Locate the cell with the specified text and output its [x, y] center coordinate. 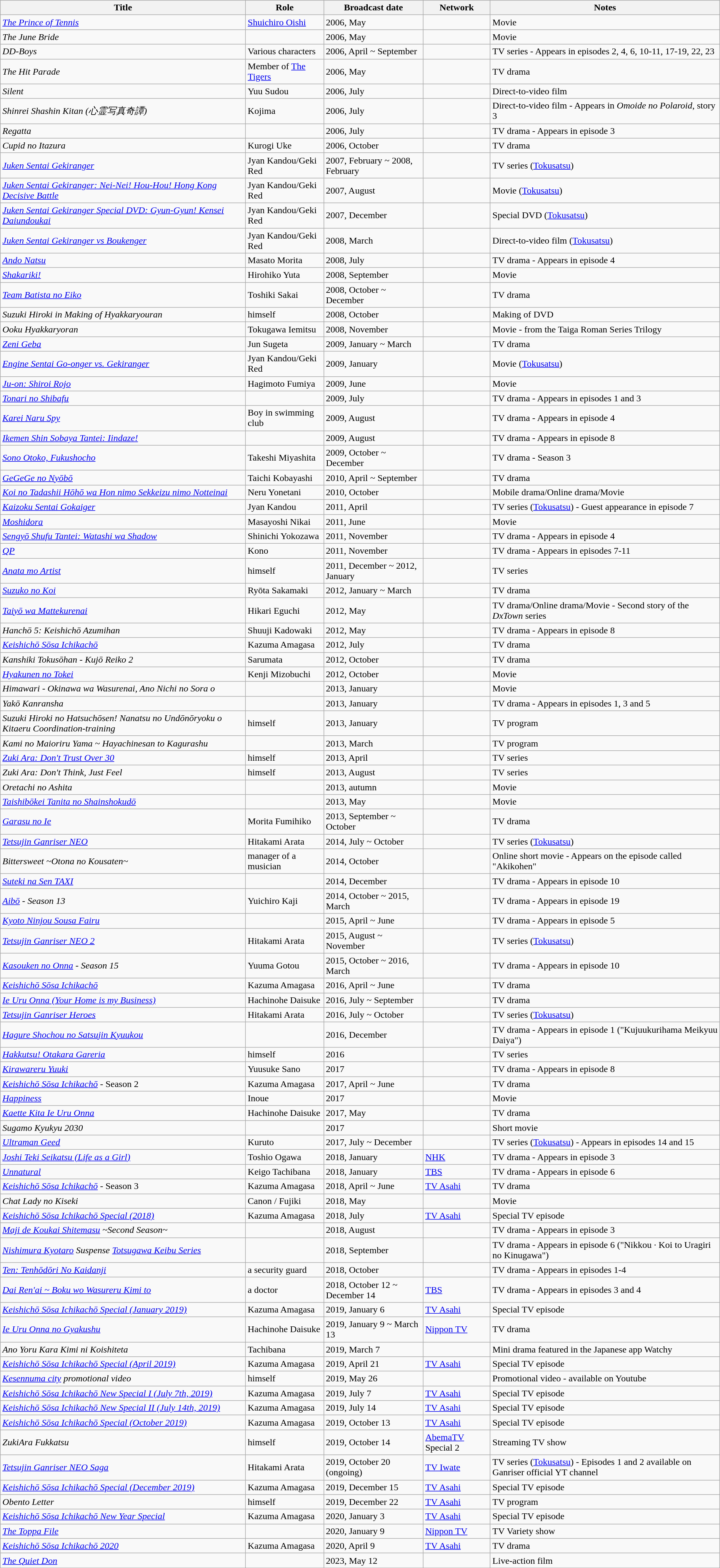
Yuuma Gotou [285, 966]
TV drama - Appears in episodes 3 and 4 [605, 1290]
Aibō - Season 13 [123, 901]
2013, April [374, 758]
Member of The Tigers [285, 72]
2020, January 3 [374, 1516]
Boy in swimming club [285, 418]
2019, July 7 [374, 1393]
Hagure Shochou no Satsujin Kyuukou [123, 1034]
2019, January 6 [374, 1309]
2013, May [374, 802]
Silent [123, 91]
The Toppa File [123, 1531]
2013, autumn [374, 787]
Maji de Koukai Shitemasu ~Second Season~ [123, 1230]
Tetsujin Ganriser Heroes [123, 1015]
Hirohiko Yuta [285, 275]
Happiness [123, 1099]
Karei Naru Spy [123, 418]
TV drama - Appears in episode 6 ("Nikkou · Koi to Uragiri no Kinugawa") [605, 1250]
Oretachi no Ashita [123, 787]
Tachibana [285, 1349]
2018, September [374, 1250]
Hakkutsu! Otakara Gareria [123, 1054]
Yuusuke Sano [285, 1069]
Joshi Teki Seikatsu (Life as a Girl) [123, 1157]
Engine Sentai Go-onger vs. Gekiranger [123, 364]
Keishichō Sōsa Ichikachō New Special II (July 14th, 2019) [123, 1408]
Yakō Kanransha [123, 703]
2008, July [374, 260]
2019, December 22 [374, 1502]
Shuuji Kadowaki [285, 630]
Masato Morita [285, 260]
Taichi Kobayashi [285, 478]
QP [123, 551]
2019, December 15 [374, 1487]
2009, October ~ December [374, 458]
TV series (Tokusatsu) - Appears in episodes 14 and 15 [605, 1142]
2010, April ~ September [374, 478]
2018, April ~ June [374, 1186]
Shuichiro Oishi [285, 22]
Tetsujin Ganriser NEO [123, 842]
2013, August [374, 772]
TV drama - Appears in episode 5 [605, 921]
The Prince of Tennis [123, 22]
Live-action film [605, 1560]
Ikemen Shin Sobaya Tantei: Iindaze! [123, 438]
2014, October ~ 2015, March [374, 901]
Special DVD (Tokusatsu) [605, 215]
Obento Letter [123, 1502]
Ando Natsu [123, 260]
Garasu no Ie [123, 822]
TV drama - Appears in episode 6 [605, 1172]
Title [123, 8]
Juken Sentai Gekiranger [123, 165]
Making of DVD [605, 315]
Tetsujin Ganriser NEO Saga [123, 1468]
Kyoto Ninjou Sousa Fairu [123, 921]
Juken Sentai Gekiranger Special DVD: Gyun-Gyun! Kensei Daiundoukai [123, 215]
Suzuki Hiroki in Making of Hyakkaryouran [123, 315]
2014, December [374, 881]
TV drama - Appears in episodes 1 and 3 [605, 398]
Masayoshi Nikai [285, 521]
Keishichō Sōsa Ichikachō Special (December 2019) [123, 1487]
2009, July [374, 398]
Bittersweet ~Otona no Kousaten~ [123, 861]
2019, May 26 [374, 1379]
a doctor [285, 1290]
Kojima [285, 111]
Zuki Ara: Don't Think, Just Feel [123, 772]
2023, May 12 [374, 1560]
TV drama - Appears in episodes 1, 3 and 5 [605, 703]
The June Bride [123, 37]
Direct-to-video film - Appears in Omoide no Polaroid, story 3 [605, 111]
Sarumata [285, 660]
2020, January 9 [374, 1531]
2007, December [374, 215]
Kanshiki Tokusōhan - Kujō Reiko 2 [123, 660]
Notes [605, 8]
Shakariki! [123, 275]
Unnatural [123, 1172]
2006, October [374, 145]
Role [285, 8]
2018, October 12 ~ December 14 [374, 1290]
TV series - Appears in episodes 2, 4, 6, 10-11, 17-19, 22, 23 [605, 52]
TV series (Tokusatsu) - Guest appearance in episode 7 [605, 507]
2016, April ~ June [374, 985]
Shinrei Shashin Kitan (心霊写真奇譚) [123, 111]
2015, August ~ November [374, 940]
2014, July ~ October [374, 842]
2019, October 20 (ongoing) [374, 1468]
Keishichō Sōsa Ichikachō Special (January 2019) [123, 1309]
2011, December ~ 2012, January [374, 571]
Yuu Sudou [285, 91]
2008, September [374, 275]
2015, April ~ June [374, 921]
Tetsujin Ganriser NEO 2 [123, 940]
Toshiki Sakai [285, 295]
The Hit Parade [123, 72]
Neru Yonetani [285, 492]
Streaming TV show [605, 1442]
Shinichi Yokozawa [285, 536]
Keishichō Sōsa Ichikachō Special (April 2019) [123, 1364]
Ultraman Geed [123, 1142]
2008, October ~ December [374, 295]
Moshidora [123, 521]
Various characters [285, 52]
TV series (Tokusatsu) - Episodes 1 and 2 available on Ganriser official YT channel [605, 1468]
The Quiet Don [123, 1560]
ZukiAra Fukkatsu [123, 1442]
Hyakunen no Tokei [123, 674]
Mobile drama/Online drama/Movie [605, 492]
Promotional video - available on Youtube [605, 1379]
TV Iwate [457, 1468]
2009, January ~ March [374, 344]
2007, February ~ 2008, February [374, 165]
Kurogi Uke [285, 145]
2016, July ~ September [374, 1000]
Nishimura Kyotaro Suspense Totsugawa Keibu Series [123, 1250]
2008, March [374, 240]
Morita Fumihiko [285, 822]
Anata mo Artist [123, 571]
Regatta [123, 131]
2018, October [374, 1270]
Sono Otoko, Fukushocho [123, 458]
Zuki Ara: Don't Trust Over 30 [123, 758]
Network [457, 8]
Broadcast date [374, 8]
Team Batista no Eiko [123, 295]
Takeshi Miyashita [285, 458]
2008, November [374, 329]
Mini drama featured in the Japanese app Watchy [605, 1349]
2016, December [374, 1034]
Ano Yoru Kara Kimi ni Koishiteta [123, 1349]
2015, October ~ 2016, March [374, 966]
AbemaTV Special 2 [457, 1442]
Kenji Mizobuchi [285, 674]
2014, October [374, 861]
2017, May [374, 1113]
2011, April [374, 507]
Ie Uru Onna no Gyakushu [123, 1329]
2019, January 9 ~ March 13 [374, 1329]
GeGeGe no Nyōbō [123, 478]
TV drama/Online drama/Movie - Second story of the DxTown series [605, 610]
Kaette Kita Ie Uru Onna [123, 1113]
2018, August [374, 1230]
Kasouken no Onna - Season 15 [123, 966]
Kono [285, 551]
Keishichō Sōsa Ichikachō - Season 3 [123, 1186]
Suteki na Sen TAXI [123, 881]
2019, April 21 [374, 1364]
Ie Uru Onna (Your Home is my Business) [123, 1000]
Tonari no Shibafu [123, 398]
Keishichō Sōsa Ichikachō New Year Special [123, 1516]
2011, June [374, 521]
Hanchō 5: Keishichō Azumihan [123, 630]
2008, October [374, 315]
2010, October [374, 492]
Ten: Tenhōdōri No Kaidanji [123, 1270]
Juken Sentai Gekiranger vs Boukenger [123, 240]
2009, June [374, 384]
Koi no Tadashii Hōhō wa Hon nimo Sekkeizu nimo Notteinai [123, 492]
Inoue [285, 1099]
TV Variety show [605, 1531]
Taiyō wa Mattekurenai [123, 610]
Keishichō Sōsa Ichikachō Special (2018) [123, 1216]
Kaizoku Sentai Gokaiger [123, 507]
Keishichō Sōsa Ichikachō 2020 [123, 1546]
Chat Lady no Kiseki [123, 1201]
Ooku Hyakkaryoran [123, 329]
2013, March [374, 743]
2020, April 9 [374, 1546]
Kirawareru Yuuki [123, 1069]
2018, May [374, 1201]
2018, July [374, 1216]
Juken Sentai Gekiranger: Nei-Nei! Hou-Hou! Hong Kong Decisive Battle [123, 190]
2019, October 14 [374, 1442]
2017, April ~ June [374, 1084]
Keishichō Sōsa Ichikachō Special (October 2019) [123, 1423]
Kami no Maioriru Yama ~ Hayachinesan to Kagurashu [123, 743]
a security guard [285, 1270]
Ryōta Sakamaki [285, 591]
Jyan Kandou [285, 507]
Suzuko no Koi [123, 591]
Cupid no Itazura [123, 145]
TV drama - Appears in episode 1 ("Kujuukurihama Meikyuu Daiya") [605, 1034]
Keishichō Sōsa Ichikachō - Season 2 [123, 1084]
Hikari Eguchi [285, 610]
Suzuki Hiroki no Hatsuchōsen! Nanatsu no Undōnōryoku o Kitaeru Coordination-training [123, 723]
Yuichiro Kaji [285, 901]
Keigo Tachibana [285, 1172]
2013, September ~ October [374, 822]
Tokugawa Iemitsu [285, 329]
Movie - from the Taiga Roman Series Trilogy [605, 329]
TV drama - Appears in episodes 1-4 [605, 1270]
Keishichō Sōsa Ichikachō New Special I (July 7th, 2019) [123, 1393]
Sengyō Shufu Tantei: Watashi wa Shadow [123, 536]
2019, July 14 [374, 1408]
TV drama - Appears in episode 19 [605, 901]
2016 [374, 1054]
Toshio Ogawa [285, 1157]
2019, March 7 [374, 1349]
Kuruto [285, 1142]
NHK [457, 1157]
Canon / Fujiki [285, 1201]
2006, April ~ September [374, 52]
Himawari - Okinawa wa Wasurenai, Ano Nichi no Sora o [123, 689]
Dai Ren'ai ~ Boku wo Wasureru Kimi to [123, 1290]
Taishibōkei Tanita no Shainshokudō [123, 802]
Short movie [605, 1128]
Direct-to-video film (Tokusatsu) [605, 240]
Ju-on: Shiroi Rojo [123, 384]
2017, July ~ December [374, 1142]
Hagimoto Fumiya [285, 384]
2012, January ~ March [374, 591]
Direct-to-video film [605, 91]
manager of a musician [285, 861]
Sugamo Kyukyu 2030 [123, 1128]
2016, July ~ October [374, 1015]
Zeni Geba [123, 344]
TV drama - Appears in episodes 7-11 [605, 551]
TV drama - Season 3 [605, 458]
2019, October 13 [374, 1423]
2007, August [374, 190]
Online short movie - Appears on the episode called "Akikohen" [605, 861]
DD-Boys [123, 52]
Jun Sugeta [285, 344]
2012, July [374, 645]
2009, January [374, 364]
Kesennuma city promotional video [123, 1379]
